Output the [X, Y] coordinate of the center of the cell containing the given text.  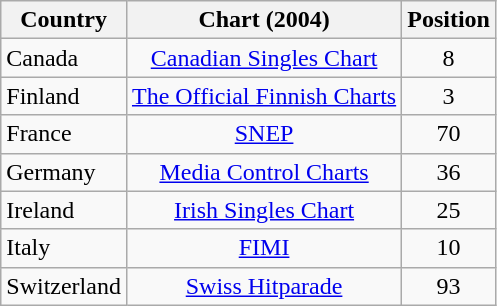
8 [449, 58]
FIMI [264, 248]
36 [449, 172]
25 [449, 210]
93 [449, 286]
Irish Singles Chart [264, 210]
Country [64, 20]
Swiss Hitparade [264, 286]
Canada [64, 58]
Position [449, 20]
Switzerland [64, 286]
Italy [64, 248]
10 [449, 248]
Ireland [64, 210]
France [64, 134]
Chart (2004) [264, 20]
Canadian Singles Chart [264, 58]
SNEP [264, 134]
3 [449, 96]
The Official Finnish Charts [264, 96]
70 [449, 134]
Finland [64, 96]
Media Control Charts [264, 172]
Germany [64, 172]
